For the text-containing cell, return its midpoint in [X, Y] coordinate format. 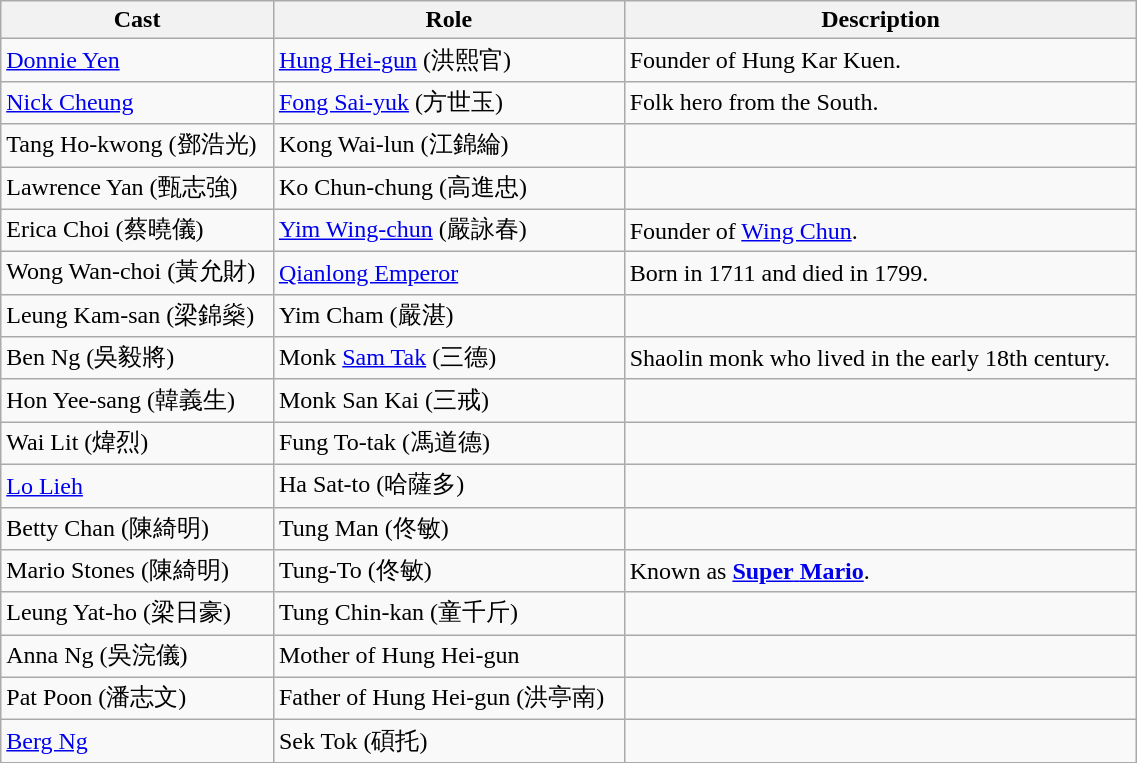
Mario Stones (陳綺明) [138, 572]
Fung To-tak (馮道德) [448, 444]
Monk Sam Tak (三德) [448, 358]
Nick Cheung [138, 102]
Leung Kam-san (梁錦燊) [138, 316]
Fong Sai-yuk (方世玉) [448, 102]
Ko Chun-chung (高進忠) [448, 188]
Folk hero from the South. [880, 102]
Wong Wan-choi (黃允財) [138, 274]
Known as Super Mario. [880, 572]
Hung Hei-gun (洪熙官) [448, 60]
Pat Poon (潘志文) [138, 698]
Tung Man (佟敏) [448, 528]
Leung Yat-ho (梁日豪) [138, 614]
Yim Wing-chun (嚴詠春) [448, 230]
Yim Cham (嚴湛) [448, 316]
Monk San Kai (三戒) [448, 400]
Hon Yee-sang (韓義生) [138, 400]
Erica Choi (蔡曉儀) [138, 230]
Mother of Hung Hei-gun [448, 656]
Shaolin monk who lived in the early 18th century. [880, 358]
Tung-To (佟敏) [448, 572]
Tung Chin-kan (童千斤) [448, 614]
Anna Ng (吳浣儀) [138, 656]
Born in 1711 and died in 1799. [880, 274]
Lo Lieh [138, 486]
Lawrence Yan (甄志強) [138, 188]
Founder of Hung Kar Kuen. [880, 60]
Donnie Yen [138, 60]
Ha Sat-to (哈薩多) [448, 486]
Cast [138, 20]
Qianlong Emperor [448, 274]
Founder of Wing Chun. [880, 230]
Tang Ho-kwong (鄧浩光) [138, 146]
Description [880, 20]
Betty Chan (陳綺明) [138, 528]
Sek Tok (碩托) [448, 742]
Berg Ng [138, 742]
Kong Wai-lun (江錦綸) [448, 146]
Wai Lit (煒烈) [138, 444]
Role [448, 20]
Ben Ng (吳毅將) [138, 358]
Father of Hung Hei-gun (洪亭南) [448, 698]
